Capture the cell that displays the provided text and extract its (X, Y) central coordinate. 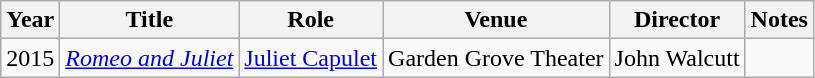
Garden Grove Theater (496, 58)
Director (677, 20)
2015 (30, 58)
Year (30, 20)
Role (311, 20)
Title (150, 20)
Juliet Capulet (311, 58)
John Walcutt (677, 58)
Notes (779, 20)
Venue (496, 20)
Romeo and Juliet (150, 58)
